Output the (X, Y) coordinate of the center of the cell containing the given text.  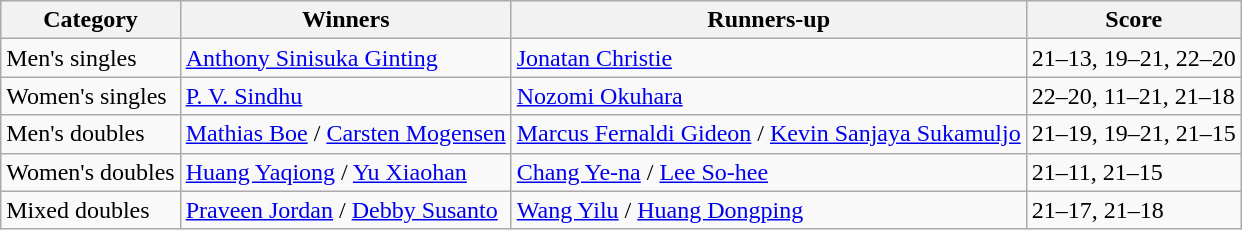
Women's singles (90, 96)
Wang Yilu / Huang Dongping (768, 210)
Huang Yaqiong / Yu Xiaohan (346, 172)
21–11, 21–15 (1134, 172)
21–17, 21–18 (1134, 210)
Runners-up (768, 20)
Women's doubles (90, 172)
Jonatan Christie (768, 58)
Men's singles (90, 58)
21–13, 19–21, 22–20 (1134, 58)
Mixed doubles (90, 210)
Score (1134, 20)
Praveen Jordan / Debby Susanto (346, 210)
22–20, 11–21, 21–18 (1134, 96)
Category (90, 20)
Anthony Sinisuka Ginting (346, 58)
Winners (346, 20)
Mathias Boe / Carsten Mogensen (346, 134)
Marcus Fernaldi Gideon / Kevin Sanjaya Sukamuljo (768, 134)
Men's doubles (90, 134)
Nozomi Okuhara (768, 96)
21–19, 19–21, 21–15 (1134, 134)
Chang Ye-na / Lee So-hee (768, 172)
P. V. Sindhu (346, 96)
